Find where the given text appears and provide that cell's center as [x, y] coordinate. 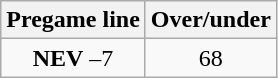
Over/under [210, 20]
68 [210, 58]
Pregame line [74, 20]
NEV –7 [74, 58]
